Scan for the cell matching the given text and deliver its (X, Y) coordinate at center. 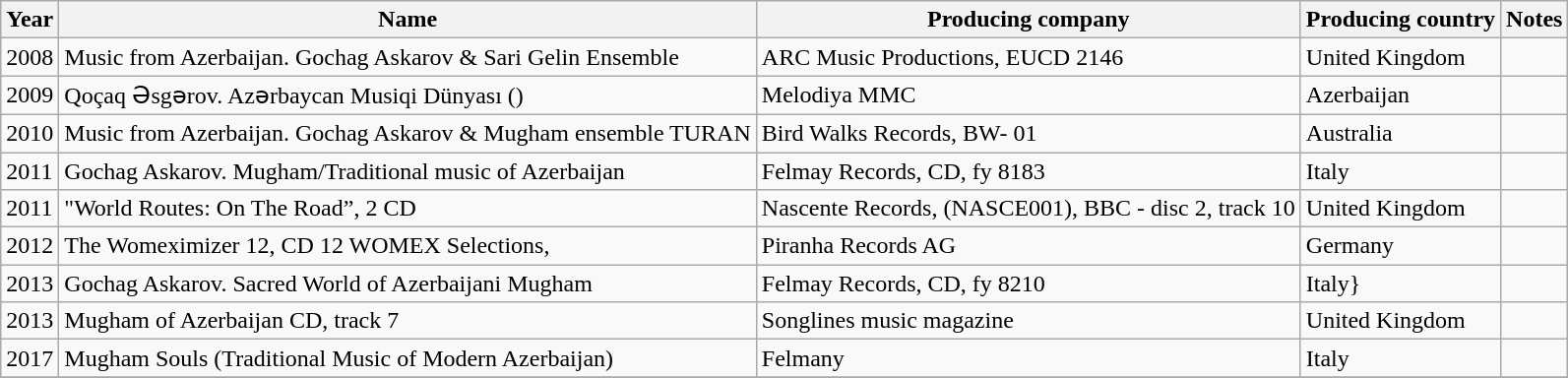
2017 (30, 358)
"World Routes: On The Road”, 2 CD (408, 209)
Felmay Records, CD, fy 8183 (1028, 170)
Producing country (1400, 20)
Gochag Askarov. Sacred World of Azerbaijani Mugham (408, 283)
Songlines music magazine (1028, 321)
Italy} (1400, 283)
Mugham Souls (Traditional Music of Modern Azerbaijan) (408, 358)
The Womeximizer 12, CD 12 WOMEX Selections, (408, 246)
Australia (1400, 133)
Name (408, 20)
Germany (1400, 246)
2012 (30, 246)
Music from Azerbaijan. Gochag Askarov & Sari Gelin Ensemble (408, 57)
Producing company (1028, 20)
Felmany (1028, 358)
2008 (30, 57)
2009 (30, 95)
Gochag Askarov. Mugham/Traditional music of Azerbaijan (408, 170)
Year (30, 20)
Mugham of Azerbaijan CD, track 7 (408, 321)
Music from Azerbaijan. Gochag Askarov & Mugham ensemble TURAN (408, 133)
Notes (1535, 20)
Melodiya MMC (1028, 95)
Piranha Records AG (1028, 246)
Qoçaq Əsgərov. Azərbaycan Musiqi Dünyası () (408, 95)
Bird Walks Records, BW- 01 (1028, 133)
2010 (30, 133)
Felmay Records, CD, fy 8210 (1028, 283)
ARC Music Productions, EUCD 2146 (1028, 57)
Azerbaijan (1400, 95)
Nascente Records, (NASCE001), BBC - disc 2, track 10 (1028, 209)
